Detect which cell encompasses the target text, then output its (x, y) center coordinate. 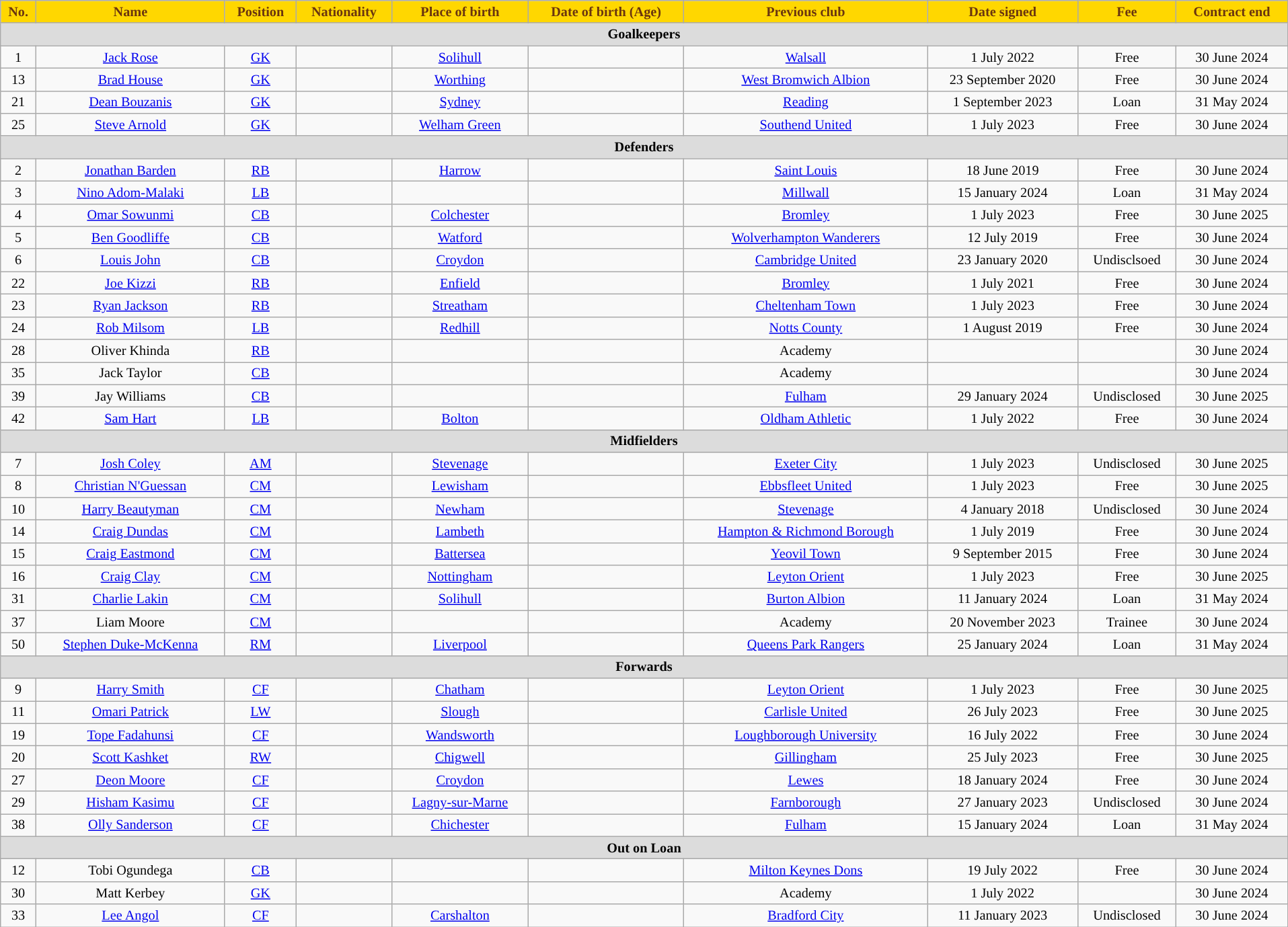
Liam Moore (130, 622)
16 July 2022 (1002, 735)
West Bromwich Albion (806, 79)
Olly Sanderson (130, 825)
10 (19, 509)
5 (19, 237)
Harrow (460, 170)
16 (19, 576)
RW (260, 757)
8 (19, 486)
Liverpool (460, 644)
Loughborough University (806, 735)
Fee (1127, 11)
Place of birth (460, 11)
Wandsworth (460, 735)
1 August 2019 (1002, 328)
Bolton (460, 418)
1 (19, 56)
Sydney (460, 102)
30 (19, 893)
Newham (460, 509)
Tope Fadahunsi (130, 735)
Hampton & Richmond Borough (806, 531)
25 (19, 124)
Slough (460, 712)
Lagny-sur-Marne (460, 803)
9 (19, 690)
Ben Goodliffe (130, 237)
Undisclsoed (1127, 260)
Colchester (460, 215)
6 (19, 260)
RM (260, 644)
Lewes (806, 780)
No. (19, 11)
Craig Eastmond (130, 554)
Nationality (344, 11)
Tobi Ogundega (130, 870)
Worthing (460, 79)
25 January 2024 (1002, 644)
Milton Keynes Dons (806, 870)
11 January 2024 (1002, 599)
28 (19, 350)
Nottingham (460, 576)
Dean Bouzanis (130, 102)
Name (130, 11)
Southend United (806, 124)
12 (19, 870)
Stephen Duke-McKenna (130, 644)
Defenders (644, 147)
19 July 2022 (1002, 870)
1 July 2019 (1002, 531)
Goalkeepers (644, 34)
Forwards (644, 667)
14 (19, 531)
LW (260, 712)
12 July 2019 (1002, 237)
18 January 2024 (1002, 780)
19 (19, 735)
Carshalton (460, 916)
18 June 2019 (1002, 170)
3 (19, 192)
Saint Louis (806, 170)
Nino Adom-Malaki (130, 192)
Millwall (806, 192)
11 (19, 712)
Out on Loan (644, 848)
Welham Green (460, 124)
13 (19, 79)
29 January 2024 (1002, 396)
Joe Kizzi (130, 283)
7 (19, 463)
Trainee (1127, 622)
4 (19, 215)
Scott Kashket (130, 757)
20 (19, 757)
Enfield (460, 283)
Burton Albion (806, 599)
Battersea (460, 554)
Lee Angol (130, 916)
20 November 2023 (1002, 622)
23 January 2020 (1002, 260)
Gillingham (806, 757)
Jay Williams (130, 396)
Jack Taylor (130, 373)
Position (260, 11)
Cheltenham Town (806, 305)
Jack Rose (130, 56)
Josh Coley (130, 463)
Chigwell (460, 757)
Watford (460, 237)
23 (19, 305)
21 (19, 102)
24 (19, 328)
25 July 2023 (1002, 757)
33 (19, 916)
Brad House (130, 79)
31 (19, 599)
Yeovil Town (806, 554)
Notts County (806, 328)
Ryan Jackson (130, 305)
Carlisle United (806, 712)
Jonathan Barden (130, 170)
Harry Beautyman (130, 509)
Previous club (806, 11)
1 September 2023 (1002, 102)
Oliver Khinda (130, 350)
Oldham Athletic (806, 418)
42 (19, 418)
Chichester (460, 825)
Omari Patrick (130, 712)
1 July 2021 (1002, 283)
37 (19, 622)
22 (19, 283)
26 July 2023 (1002, 712)
Bradford City (806, 916)
4 January 2018 (1002, 509)
Charlie Lakin (130, 599)
Contract end (1232, 11)
27 (19, 780)
Omar Sowunmi (130, 215)
Deon Moore (130, 780)
11 January 2023 (1002, 916)
AM (260, 463)
Lambeth (460, 531)
Rob Milsom (130, 328)
Wolverhampton Wanderers (806, 237)
Redhill (460, 328)
Hisham Kasimu (130, 803)
50 (19, 644)
Streatham (460, 305)
Date of birth (Age) (605, 11)
15 (19, 554)
Craig Clay (130, 576)
Reading (806, 102)
Cambridge United (806, 260)
27 January 2023 (1002, 803)
23 September 2020 (1002, 79)
38 (19, 825)
Steve Arnold (130, 124)
Louis John (130, 260)
Lewisham (460, 486)
Exeter City (806, 463)
Craig Dundas (130, 531)
Chatham (460, 690)
Matt Kerbey (130, 893)
2 (19, 170)
Midfielders (644, 441)
9 September 2015 (1002, 554)
Queens Park Rangers (806, 644)
Walsall (806, 56)
Ebbsfleet United (806, 486)
Sam Hart (130, 418)
39 (19, 396)
29 (19, 803)
Date signed (1002, 11)
Farnborough (806, 803)
Harry Smith (130, 690)
35 (19, 373)
Christian N'Guessan (130, 486)
